Pinpoint the cell where the given text exists, returning its [x, y] midpoint coordinate. 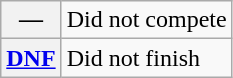
— [31, 20]
DNF [31, 58]
Did not compete [146, 20]
Did not finish [146, 58]
